Scan for the cell matching the given text and deliver its (x, y) coordinate at center. 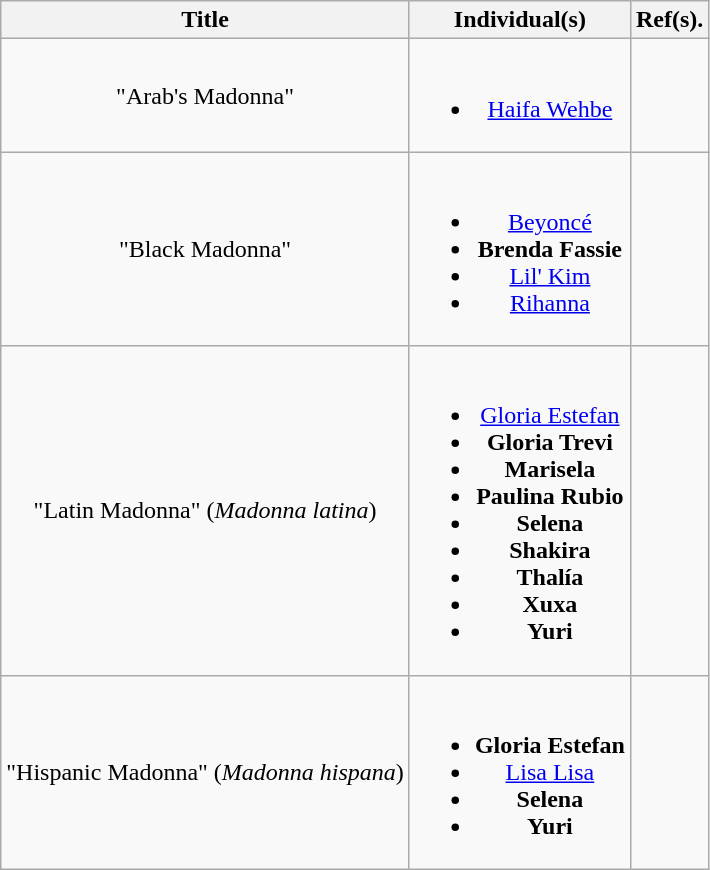
Haifa Wehbe (520, 96)
BeyoncéBrenda FassieLil' KimRihanna (520, 249)
Title (206, 20)
"Black Madonna" (206, 249)
Gloria EstefanGloria TreviMariselaPaulina RubioSelenaShakiraThalíaXuxaYuri (520, 510)
"Arab's Madonna" (206, 96)
Individual(s) (520, 20)
"Hispanic Madonna" (Madonna hispana) (206, 772)
"Latin Madonna" (Madonna latina) (206, 510)
Gloria EstefanLisa LisaSelenaYuri (520, 772)
Ref(s). (669, 20)
